Extract the [X, Y] coordinate from the center of the cell holding the provided text.  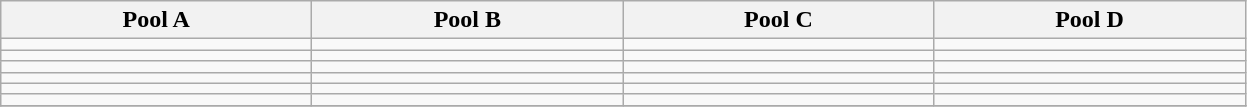
Pool A [156, 20]
Pool C [778, 20]
Pool B [468, 20]
Pool D [1090, 20]
